Output the (x, y) coordinate of the center of the cell containing the given text.  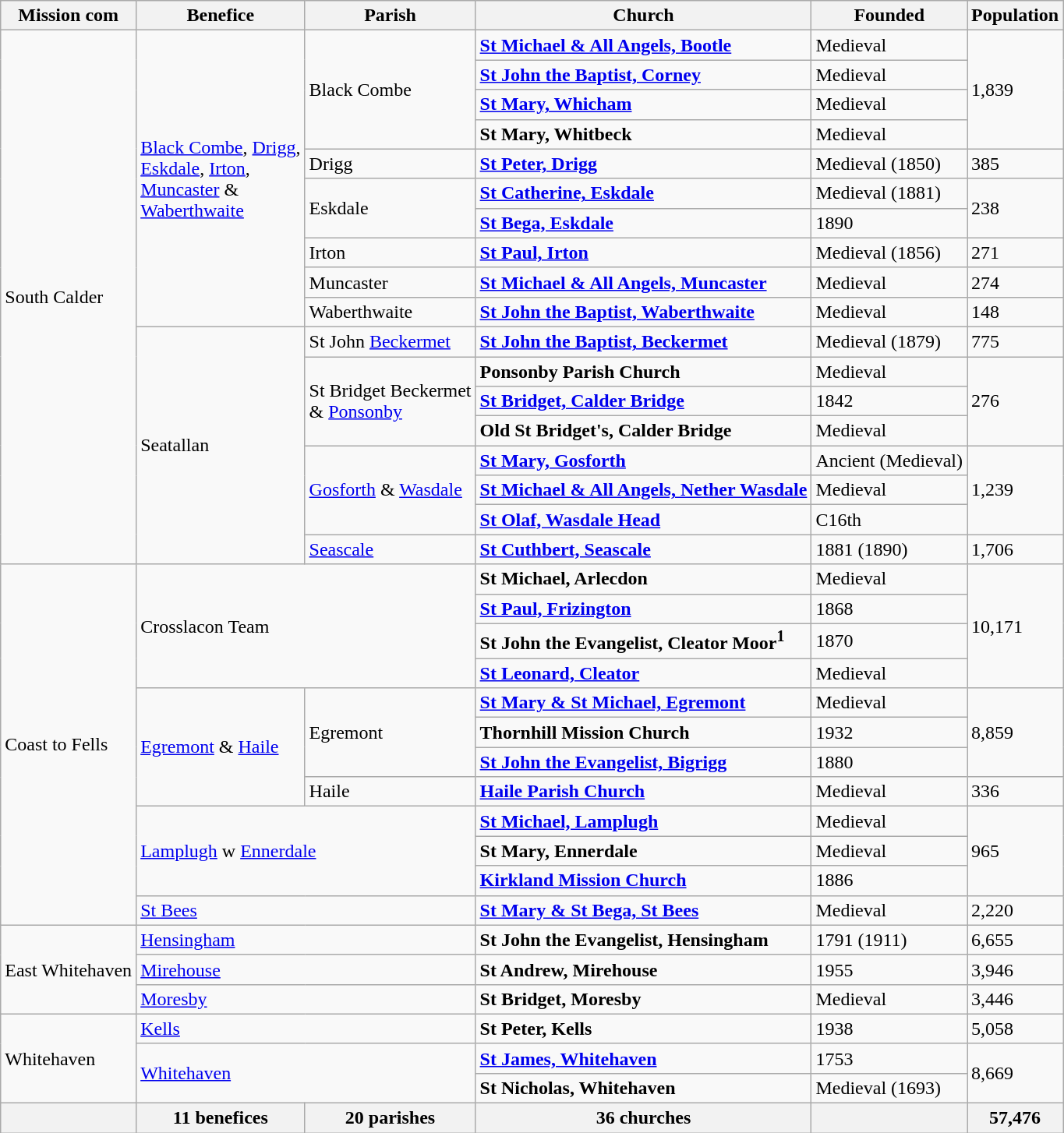
St Nicholas, Whitehaven (644, 1088)
10,171 (1015, 627)
Old St Bridget's, Calder Bridge (644, 431)
3,446 (1015, 999)
St Bees (306, 910)
East Whitehaven (69, 969)
St James, Whitehaven (644, 1058)
1,839 (1015, 90)
6,655 (1015, 940)
St John the Evangelist, Hensingham (644, 940)
Kells (306, 1029)
St Mary, Gosforth (644, 461)
Moresby (306, 999)
1870 (889, 641)
1868 (889, 609)
Church (644, 16)
St Cuthbert, Seascale (644, 549)
1842 (889, 401)
1880 (889, 762)
11 benefices (221, 1118)
St Catherine, Eskdale (644, 193)
Hensingham (306, 940)
C16th (889, 520)
5,058 (1015, 1029)
8,859 (1015, 732)
Seascale (390, 549)
St Mary, Whicham (644, 104)
238 (1015, 208)
Ponsonby Parish Church (644, 372)
Ancient (Medieval) (889, 461)
St Bridget Beckermet & Ponsonby (390, 401)
Population (1015, 16)
St Peter, Kells (644, 1029)
Benefice (221, 16)
965 (1015, 851)
St Michael & All Angels, Bootle (644, 45)
St Mary & St Michael, Egremont (644, 703)
Kirkland Mission Church (644, 881)
Drigg (390, 164)
20 parishes (390, 1118)
Mission com (69, 16)
St Bridget, Calder Bridge (644, 401)
148 (1015, 312)
St John the Evangelist, Bigrigg (644, 762)
Black Combe, Drigg, Eskdale, Irton, Muncaster &Waberthwaite (221, 179)
Black Combe (390, 90)
Medieval (1881) (889, 193)
St Leonard, Cleator (644, 673)
276 (1015, 401)
1881 (1890) (889, 549)
Mirehouse (306, 969)
385 (1015, 164)
St Peter, Drigg (644, 164)
3,946 (1015, 969)
Lamplugh w Ennerdale (306, 851)
St Michael, Arlecdon (644, 579)
Thornhill Mission Church (644, 732)
St Bega, Eskdale (644, 223)
St Michael & All Angels, Muncaster (644, 282)
Muncaster (390, 282)
336 (1015, 792)
Parish (390, 16)
St Olaf, Wasdale Head (644, 520)
St Mary, Whitbeck (644, 134)
Medieval (1693) (889, 1088)
36 churches (644, 1118)
St John the Baptist, Corney (644, 75)
St John Beckermet (390, 341)
Crosslacon Team (306, 627)
8,669 (1015, 1073)
St Bridget, Moresby (644, 999)
Medieval (1879) (889, 341)
Haile (390, 792)
Founded (889, 16)
Egremont (390, 732)
Haile Parish Church (644, 792)
Coast to Fells (69, 745)
Seatallan (221, 445)
1791 (1911) (889, 940)
St Andrew, Mirehouse (644, 969)
South Calder (69, 298)
1886 (889, 881)
St John the Baptist, Beckermet (644, 341)
St John the Baptist, Waberthwaite (644, 312)
274 (1015, 282)
1890 (889, 223)
St Michael, Lamplugh (644, 821)
775 (1015, 341)
1932 (889, 732)
Eskdale (390, 208)
57,476 (1015, 1118)
1,239 (1015, 490)
Irton (390, 252)
St Michael & All Angels, Nether Wasdale (644, 490)
271 (1015, 252)
1955 (889, 969)
St Mary, Ennerdale (644, 851)
St Mary & St Bega, St Bees (644, 910)
Gosforth & Wasdale (390, 490)
Waberthwaite (390, 312)
1753 (889, 1058)
Medieval (1850) (889, 164)
Egremont & Haile (221, 747)
St John the Evangelist, Cleator Moor1 (644, 641)
1938 (889, 1029)
2,220 (1015, 910)
1,706 (1015, 549)
Medieval (1856) (889, 252)
St Paul, Frizington (644, 609)
St Paul, Irton (644, 252)
